Find where the given text appears and provide that cell's center as (x, y) coordinate. 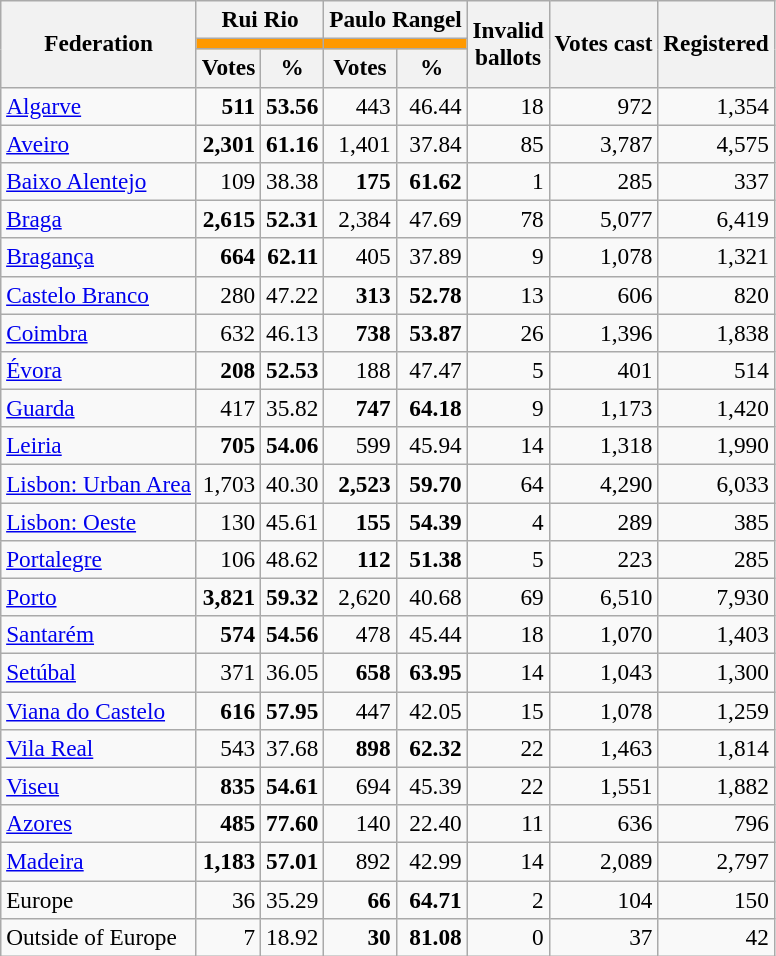
1,173 (604, 408)
6,510 (604, 597)
Bragança (99, 257)
1,703 (228, 483)
45.94 (432, 446)
6,033 (716, 483)
289 (604, 521)
37 (604, 937)
447 (360, 710)
Lisbon: Oeste (99, 521)
37.84 (432, 143)
35.29 (292, 899)
313 (360, 295)
45.39 (432, 786)
405 (360, 257)
385 (716, 521)
1,814 (716, 748)
1,354 (716, 106)
104 (604, 899)
5,077 (604, 219)
37.68 (292, 748)
1,300 (716, 672)
Federation (99, 43)
Madeira (99, 861)
64 (508, 483)
77.60 (292, 823)
636 (604, 823)
632 (228, 332)
705 (228, 446)
Paulo Rangel (396, 19)
Algarve (99, 106)
747 (360, 408)
35.82 (292, 408)
188 (360, 370)
64.18 (432, 408)
2,384 (360, 219)
3,821 (228, 597)
2,615 (228, 219)
11 (508, 823)
85 (508, 143)
694 (360, 786)
42.05 (432, 710)
1,551 (604, 786)
36 (228, 899)
59.70 (432, 483)
62.11 (292, 257)
81.08 (432, 937)
Évora (99, 370)
Azores (99, 823)
54.56 (292, 635)
7 (228, 937)
63.95 (432, 672)
599 (360, 446)
2,301 (228, 143)
Invalidballots (508, 43)
54.61 (292, 786)
54.39 (432, 521)
53.87 (432, 332)
Europe (99, 899)
150 (716, 899)
53.56 (292, 106)
3,787 (604, 143)
47.47 (432, 370)
42.99 (432, 861)
61.16 (292, 143)
45.61 (292, 521)
42 (716, 937)
Lisbon: Urban Area (99, 483)
0 (508, 937)
1,403 (716, 635)
1,043 (604, 672)
835 (228, 786)
Baixo Alentejo (99, 181)
4 (508, 521)
40.30 (292, 483)
1,396 (604, 332)
62.32 (432, 748)
47.22 (292, 295)
Portalegre (99, 559)
7,930 (716, 597)
1,990 (716, 446)
478 (360, 635)
Viana do Castelo (99, 710)
2,523 (360, 483)
796 (716, 823)
Setúbal (99, 672)
38.38 (292, 181)
Rui Rio (260, 19)
109 (228, 181)
57.95 (292, 710)
Porto (99, 597)
Registered (716, 43)
417 (228, 408)
78 (508, 219)
37.89 (432, 257)
36.05 (292, 672)
52.78 (432, 295)
1,259 (716, 710)
1,838 (716, 332)
59.32 (292, 597)
1,183 (228, 861)
140 (360, 823)
46.44 (432, 106)
47.69 (432, 219)
175 (360, 181)
54.06 (292, 446)
45.44 (432, 635)
1,882 (716, 786)
26 (508, 332)
30 (360, 937)
223 (604, 559)
514 (716, 370)
106 (228, 559)
371 (228, 672)
485 (228, 823)
2,089 (604, 861)
Coimbra (99, 332)
155 (360, 521)
40.68 (432, 597)
1,070 (604, 635)
Santarém (99, 635)
2,620 (360, 597)
543 (228, 748)
Guarda (99, 408)
401 (604, 370)
337 (716, 181)
Aveiro (99, 143)
664 (228, 257)
Braga (99, 219)
6,419 (716, 219)
64.71 (432, 899)
Vila Real (99, 748)
616 (228, 710)
2 (508, 899)
46.13 (292, 332)
1,401 (360, 143)
61.62 (432, 181)
13 (508, 295)
130 (228, 521)
1,463 (604, 748)
112 (360, 559)
606 (604, 295)
66 (360, 899)
Outside of Europe (99, 937)
898 (360, 748)
Votes cast (604, 43)
Viseu (99, 786)
4,575 (716, 143)
1 (508, 181)
Leiria (99, 446)
1,321 (716, 257)
658 (360, 672)
22.40 (432, 823)
892 (360, 861)
820 (716, 295)
208 (228, 370)
972 (604, 106)
Castelo Branco (99, 295)
1,318 (604, 446)
69 (508, 597)
48.62 (292, 559)
574 (228, 635)
2,797 (716, 861)
57.01 (292, 861)
51.38 (432, 559)
1,420 (716, 408)
52.53 (292, 370)
4,290 (604, 483)
511 (228, 106)
738 (360, 332)
443 (360, 106)
15 (508, 710)
18.92 (292, 937)
280 (228, 295)
52.31 (292, 219)
